Pinpoint the cell where the given text exists, returning its [X, Y] midpoint coordinate. 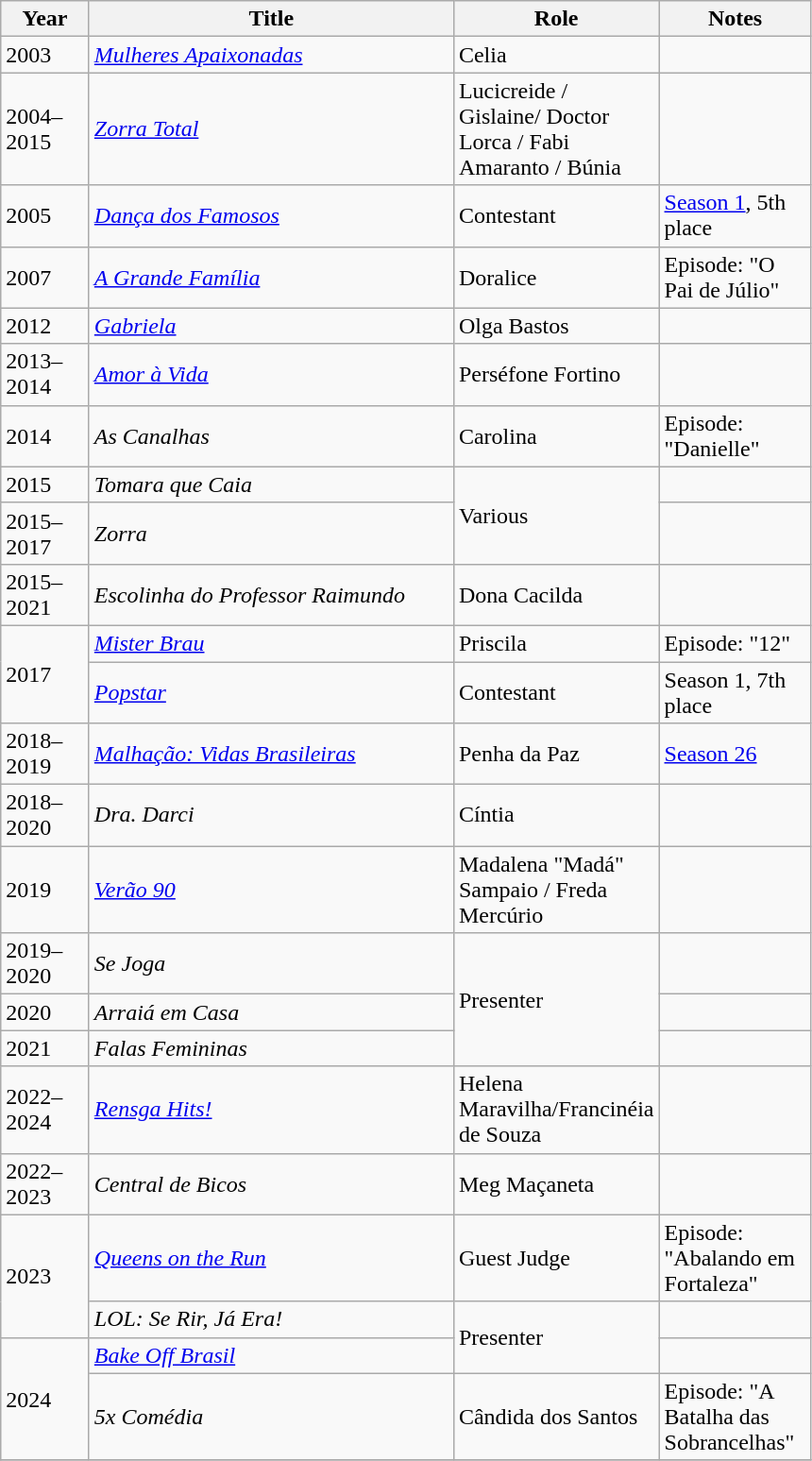
Verão 90 [271, 890]
Lucicreide / Gislaine/ Doctor Lorca / Fabi Amaranto / Búnia [556, 128]
Notes [735, 19]
2007 [45, 278]
2024 [45, 1399]
2019 [45, 890]
Popstar [271, 691]
Madalena "Madá" Sampaio / Freda Mercúrio [556, 890]
5x Comédia [271, 1417]
Helena Maravilha/Francinéia de Souza [556, 1110]
Celia [556, 55]
Queens on the Run [271, 1258]
2022–2023 [45, 1184]
Rensga Hits! [271, 1110]
Guest Judge [556, 1258]
Episode: "Abalando em Fortaleza" [735, 1258]
Doralice [556, 278]
Perséfone Fortino [556, 374]
Season 1, 7th place [735, 691]
Title [271, 19]
Bake Off Brasil [271, 1355]
2020 [45, 1012]
Zorra [271, 533]
Various [556, 516]
Central de Bicos [271, 1184]
Falas Femininas [271, 1048]
Arraiá em Casa [271, 1012]
Season 1, 5th place [735, 215]
2023 [45, 1276]
2015–2021 [45, 595]
2012 [45, 326]
Meg Maçaneta [556, 1184]
Carolina [556, 436]
2014 [45, 436]
2004–2015 [45, 128]
Malhação: Vidas Brasileiras [271, 754]
Cândida dos Santos [556, 1417]
Role [556, 19]
Amor à Vida [271, 374]
Escolinha do Professor Raimundo [271, 595]
Dança dos Famosos [271, 215]
2019–2020 [45, 963]
2018–2020 [45, 816]
2018–2019 [45, 754]
Gabriela [271, 326]
Tomara que Caia [271, 484]
Episode: "12" [735, 643]
Year [45, 19]
A Grande Família [271, 278]
Priscila [556, 643]
2017 [45, 674]
Penha da Paz [556, 754]
Dona Cacilda [556, 595]
2003 [45, 55]
2005 [45, 215]
Zorra Total [271, 128]
Season 26 [735, 754]
LOL: Se Rir, Já Era! [271, 1319]
Episode: "O Pai de Júlio" [735, 278]
Cíntia [556, 816]
Mulheres Apaixonadas [271, 55]
2022–2024 [45, 1110]
Mister Brau [271, 643]
Episode: "Danielle" [735, 436]
As Canalhas [271, 436]
2021 [45, 1048]
2015–2017 [45, 533]
Episode: "A Batalha das Sobrancelhas" [735, 1417]
2013–2014 [45, 374]
Olga Bastos [556, 326]
Se Joga [271, 963]
Dra. Darci [271, 816]
2015 [45, 484]
